Return the [x, y] coordinate for the center point of the cell that contains the specified text.  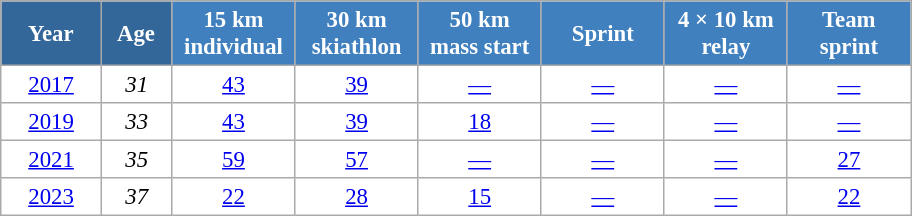
2019 [52, 122]
50 km mass start [480, 34]
Year [52, 34]
2021 [52, 160]
4 × 10 km relay [726, 34]
Sprint [602, 34]
2017 [52, 85]
31 [136, 85]
18 [480, 122]
27 [848, 160]
35 [136, 160]
37 [136, 197]
Age [136, 34]
15 km individual [234, 34]
15 [480, 197]
Team sprint [848, 34]
57 [356, 160]
28 [356, 197]
33 [136, 122]
30 km skiathlon [356, 34]
2023 [52, 197]
59 [234, 160]
